Locate the cell with the specified text and output its (X, Y) center coordinate. 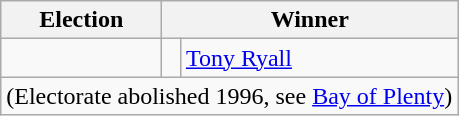
(Electorate abolished 1996, see Bay of Plenty) (230, 96)
Winner (310, 20)
Tony Ryall (318, 58)
Election (82, 20)
